Identify which cell holds the provided text, then report its (x, y) central coordinate. 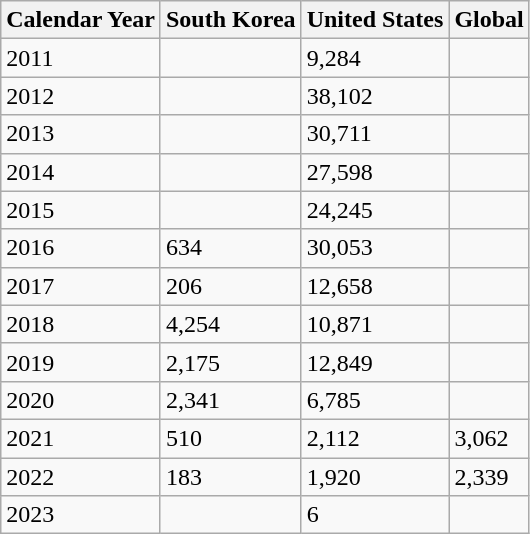
38,102 (375, 96)
2011 (81, 58)
2013 (81, 134)
2,341 (230, 400)
2020 (81, 400)
2014 (81, 172)
2022 (81, 477)
2023 (81, 515)
30,053 (375, 248)
2017 (81, 286)
27,598 (375, 172)
2,175 (230, 362)
United States (375, 20)
3,062 (489, 438)
24,245 (375, 210)
183 (230, 477)
1,920 (375, 477)
2021 (81, 438)
12,849 (375, 362)
12,658 (375, 286)
6,785 (375, 400)
South Korea (230, 20)
634 (230, 248)
2018 (81, 324)
2016 (81, 248)
510 (230, 438)
6 (375, 515)
2019 (81, 362)
2,339 (489, 477)
2015 (81, 210)
2012 (81, 96)
Global (489, 20)
Calendar Year (81, 20)
9,284 (375, 58)
30,711 (375, 134)
4,254 (230, 324)
206 (230, 286)
10,871 (375, 324)
2,112 (375, 438)
